Search for the cell housing the specified text and yield its [x, y] center coordinate. 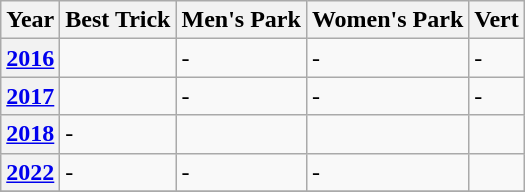
2016 [30, 58]
2017 [30, 96]
2022 [30, 172]
Women's Park [387, 20]
Year [30, 20]
Best Trick [118, 20]
Vert [497, 20]
Men's Park [241, 20]
2018 [30, 134]
